Provide the [x, y] coordinate of the cell's center where the given text is located.  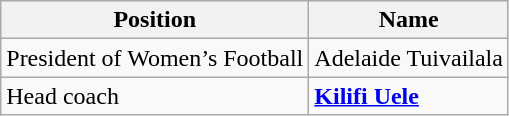
Name [409, 20]
President of Women’s Football [155, 58]
Adelaide Tuivailala [409, 58]
Position [155, 20]
Head coach [155, 96]
Kilifi Uele [409, 96]
